From the cell containing the given text, extract its center point as (X, Y) coordinate. 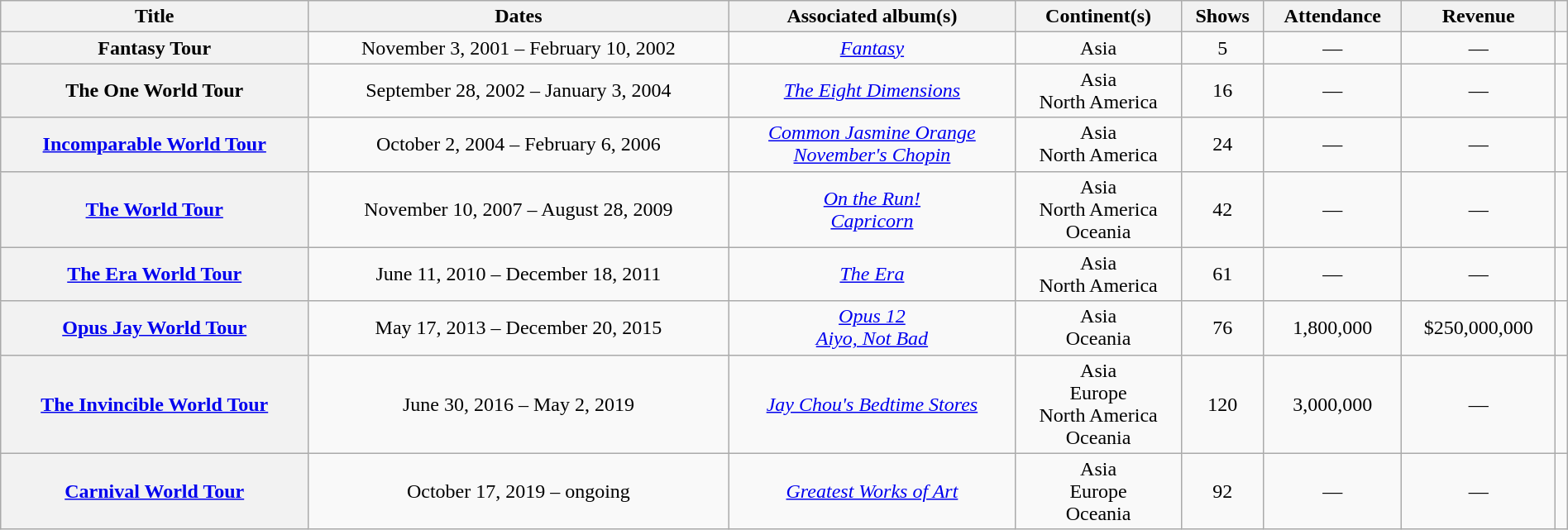
Common Jasmine OrangeNovember's Chopin (872, 144)
$250,000,000 (1479, 327)
Incomparable World Tour (155, 144)
Fantasy (872, 48)
May 17, 2013 – December 20, 2015 (519, 327)
October 2, 2004 – February 6, 2006 (519, 144)
120 (1222, 403)
5 (1222, 48)
3,000,000 (1333, 403)
November 3, 2001 – February 10, 2002 (519, 48)
AsiaEuropeNorth AmericaOceania (1098, 403)
Fantasy Tour (155, 48)
Dates (519, 17)
Opus 12Aiyo, Not Bad (872, 327)
76 (1222, 327)
The One World Tour (155, 91)
92 (1222, 491)
Revenue (1479, 17)
Asia (1098, 48)
The Eight Dimensions (872, 91)
Continent(s) (1098, 17)
September 28, 2002 – January 3, 2004 (519, 91)
June 11, 2010 – December 18, 2011 (519, 275)
24 (1222, 144)
1,800,000 (1333, 327)
The Invincible World Tour (155, 403)
61 (1222, 275)
The World Tour (155, 209)
June 30, 2016 – May 2, 2019 (519, 403)
Greatest Works of Art (872, 491)
On the Run!Capricorn (872, 209)
16 (1222, 91)
The Era World Tour (155, 275)
Shows (1222, 17)
Attendance (1333, 17)
Jay Chou's Bedtime Stores (872, 403)
Opus Jay World Tour (155, 327)
October 17, 2019 – ongoing (519, 491)
42 (1222, 209)
Carnival World Tour (155, 491)
AsiaNorth AmericaOceania (1098, 209)
Associated album(s) (872, 17)
November 10, 2007 – August 28, 2009 (519, 209)
AsiaEuropeOceania (1098, 491)
AsiaOceania (1098, 327)
The Era (872, 275)
Title (155, 17)
